Output the [x, y] coordinate of the center of the cell containing the given text.  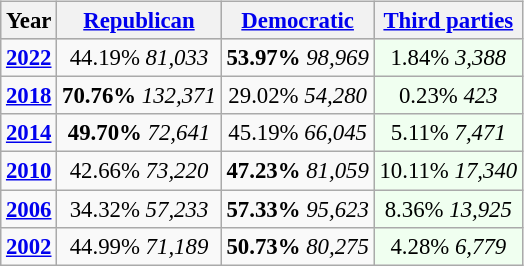
34.32% 57,233 [139, 209]
10.11% 17,340 [448, 171]
57.33% 95,623 [298, 209]
Year [29, 21]
5.11% 7,471 [448, 133]
45.19% 66,045 [298, 133]
2014 [29, 133]
2010 [29, 171]
Democratic [298, 21]
Republican [139, 21]
47.23% 81,059 [298, 171]
44.19% 81,033 [139, 58]
Third parties [448, 21]
2022 [29, 58]
8.36% 13,925 [448, 209]
29.02% 54,280 [298, 96]
42.66% 73,220 [139, 171]
2018 [29, 96]
4.28% 6,779 [448, 246]
49.70% 72,641 [139, 133]
1.84% 3,388 [448, 58]
2006 [29, 209]
50.73% 80,275 [298, 246]
2002 [29, 246]
44.99% 71,189 [139, 246]
70.76% 132,371 [139, 96]
53.97% 98,969 [298, 58]
0.23% 423 [448, 96]
